Locate the cell with the specified text and output its [x, y] center coordinate. 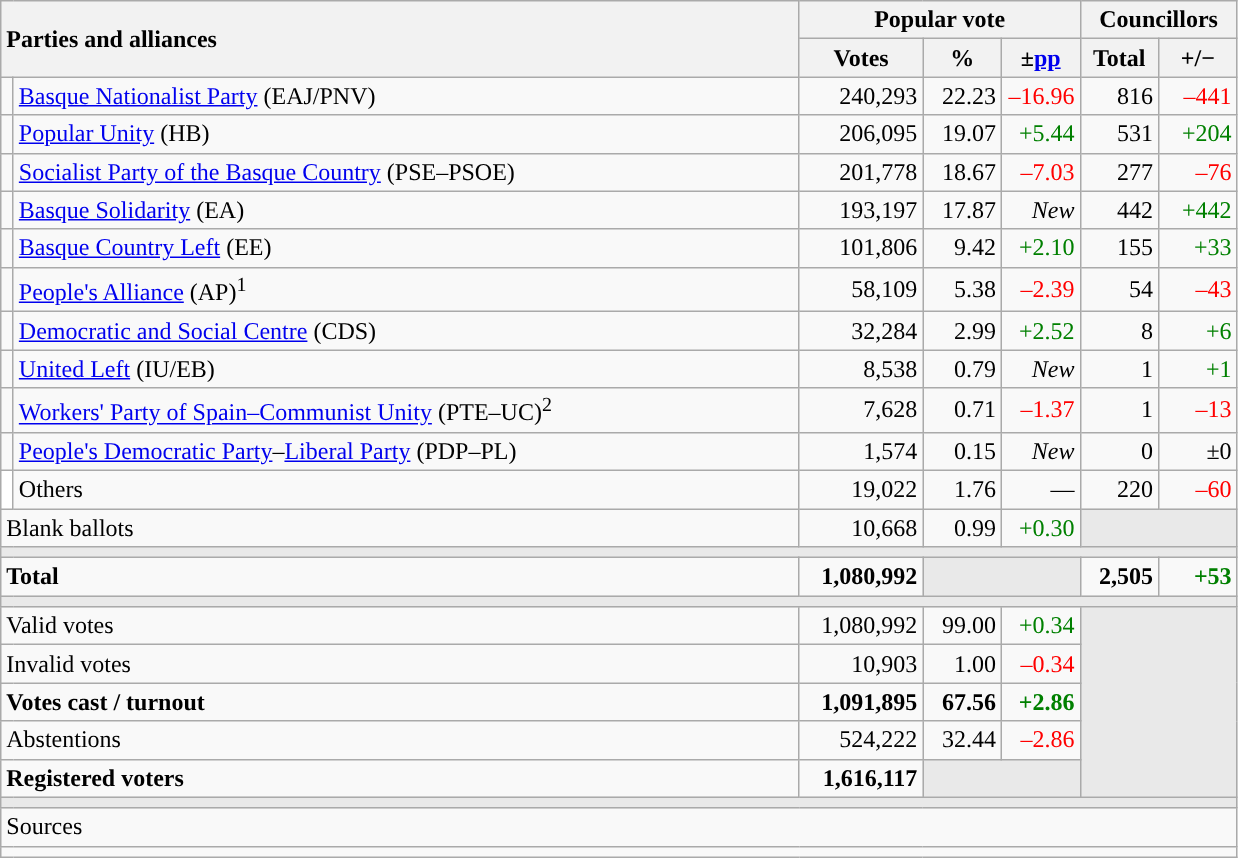
0 [1120, 451]
+204 [1198, 134]
58,109 [861, 290]
–16.96 [1040, 96]
+1 [1198, 369]
19.07 [962, 134]
+0.34 [1040, 626]
United Left (IU/EB) [406, 369]
531 [1120, 134]
19,022 [861, 489]
+2.86 [1040, 702]
8 [1120, 331]
+442 [1198, 210]
–13 [1198, 410]
240,293 [861, 96]
Valid votes [400, 626]
2,505 [1120, 577]
People's Alliance (AP)1 [406, 290]
Basque Nationalist Party (EAJ/PNV) [406, 96]
Popular vote [940, 20]
+6 [1198, 331]
–43 [1198, 290]
0.99 [962, 528]
Registered voters [400, 778]
±0 [1198, 451]
+33 [1198, 248]
+0.30 [1040, 528]
22.23 [962, 96]
524,222 [861, 740]
Votes [861, 58]
Blank ballots [400, 528]
155 [1120, 248]
1,616,117 [861, 778]
101,806 [861, 248]
0.79 [962, 369]
9.42 [962, 248]
816 [1120, 96]
220 [1120, 489]
–7.03 [1040, 172]
–76 [1198, 172]
–60 [1198, 489]
+2.52 [1040, 331]
10,903 [861, 664]
People's Democratic Party–Liberal Party (PDP–PL) [406, 451]
— [1040, 489]
Socialist Party of the Basque Country (PSE–PSOE) [406, 172]
206,095 [861, 134]
+5.44 [1040, 134]
+53 [1198, 577]
–2.39 [1040, 290]
Workers' Party of Spain–Communist Unity (PTE–UC)2 [406, 410]
1,574 [861, 451]
8,538 [861, 369]
67.56 [962, 702]
Parties and alliances [400, 39]
+2.10 [1040, 248]
Basque Country Left (EE) [406, 248]
0.71 [962, 410]
1.76 [962, 489]
1,091,895 [861, 702]
Democratic and Social Centre (CDS) [406, 331]
201,778 [861, 172]
2.99 [962, 331]
193,197 [861, 210]
0.15 [962, 451]
±pp [1040, 58]
Popular Unity (HB) [406, 134]
Invalid votes [400, 664]
32,284 [861, 331]
32.44 [962, 740]
54 [1120, 290]
Councillors [1158, 20]
Votes cast / turnout [400, 702]
17.87 [962, 210]
% [962, 58]
–2.86 [1040, 740]
10,668 [861, 528]
5.38 [962, 290]
Sources [619, 827]
99.00 [962, 626]
1.00 [962, 664]
18.67 [962, 172]
Basque Solidarity (EA) [406, 210]
277 [1120, 172]
7,628 [861, 410]
–441 [1198, 96]
–0.34 [1040, 664]
Abstentions [400, 740]
442 [1120, 210]
Others [406, 489]
–1.37 [1040, 410]
+/− [1198, 58]
